Find where the given text appears and provide that cell's center as [X, Y] coordinate. 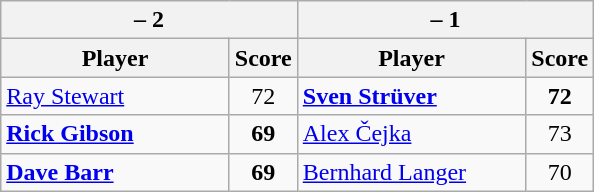
– 2 [150, 20]
Alex Čejka [412, 134]
70 [560, 172]
Bernhard Langer [412, 172]
Sven Strüver [412, 96]
Ray Stewart [116, 96]
– 1 [446, 20]
73 [560, 134]
Rick Gibson [116, 134]
Dave Barr [116, 172]
